Return (x, y) of the center of cell containing provided text 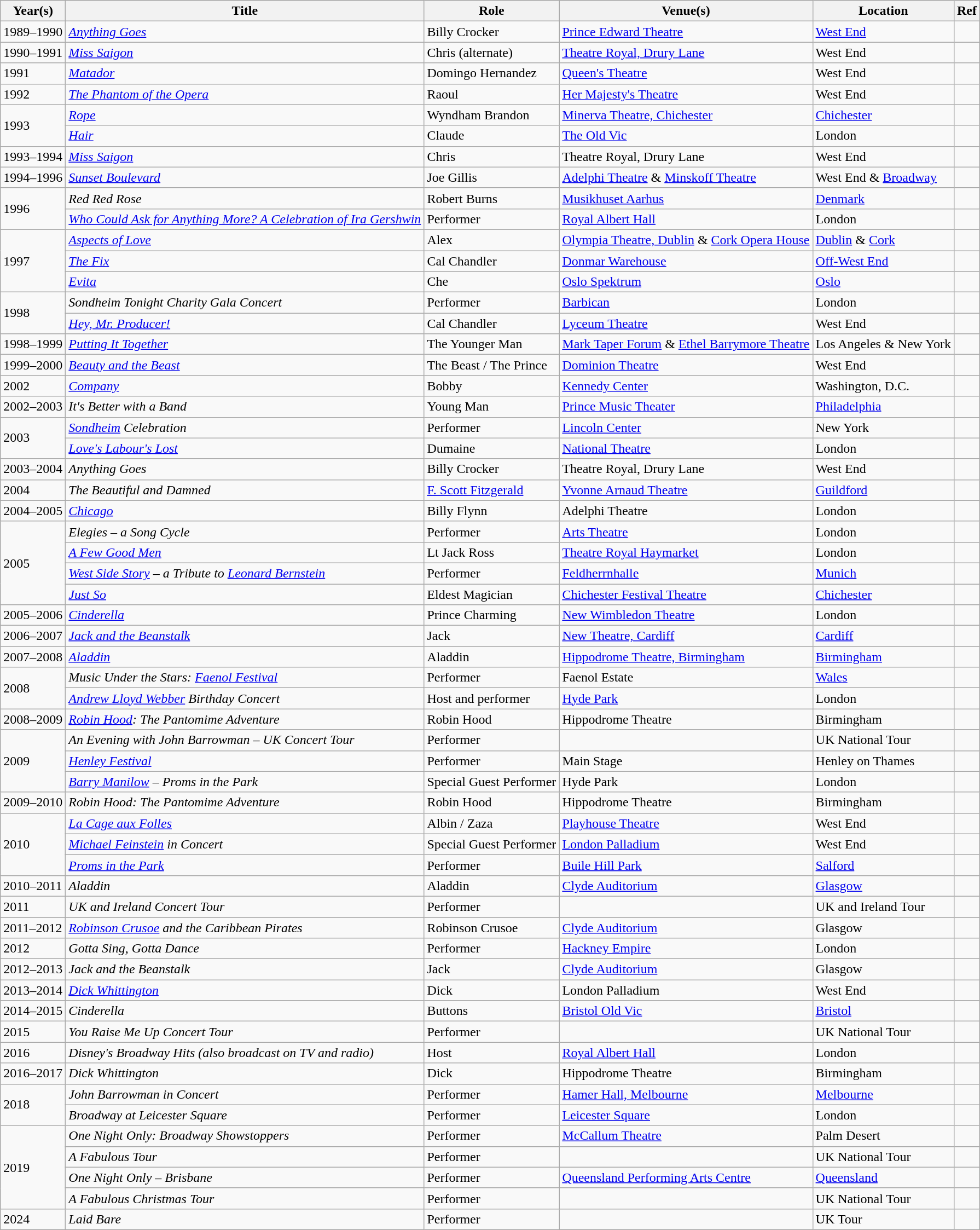
2002–2003 (33, 407)
Domingo Hernandez (491, 73)
You Raise Me Up Concert Tour (245, 1032)
Sunset Boulevard (245, 177)
Barbican (686, 303)
Chichester Festival Theatre (686, 594)
Alex (491, 240)
The Younger Man (491, 344)
2009 (33, 761)
Olympia Theatre, Dublin & Cork Opera House (686, 240)
Wyndham Brandon (491, 115)
New Theatre, Cardiff (686, 636)
Yvonne Arnaud Theatre (686, 490)
Bristol Old Vic (686, 1011)
Melbourne (883, 1094)
2011–2012 (33, 928)
Disney's Broadway Hits (also broadcast on TV and radio) (245, 1053)
Billy Flynn (491, 511)
Sondheim Celebration (245, 428)
A Fabulous Christmas Tour (245, 1198)
Buttons (491, 1011)
Henley Festival (245, 761)
Arts Theatre (686, 532)
Queensland (883, 1177)
Music Under the Stars: Faenol Festival (245, 678)
1999–2000 (33, 365)
Just So (245, 594)
Dublin & Cork (883, 240)
Raoul (491, 94)
Prince Charming (491, 615)
Her Majesty's Theatre (686, 94)
2009–2010 (33, 802)
A Few Good Men (245, 552)
An Evening with John Barrowman – UK Concert Tour (245, 740)
Company (245, 386)
Joe Gillis (491, 177)
The Fix (245, 261)
2005–2006 (33, 615)
Queensland Performing Arts Centre (686, 1177)
Red Red Rose (245, 198)
Who Could Ask for Anything More? A Celebration of Ira Gershwin (245, 219)
2018 (33, 1105)
Leicester Square (686, 1115)
Chris (alternate) (491, 53)
Robinson Crusoe (491, 928)
Denmark (883, 198)
Evita (245, 282)
Off-West End (883, 261)
2008 (33, 688)
Rope (245, 115)
1993 (33, 125)
2019 (33, 1167)
2002 (33, 386)
Guildford (883, 490)
Gotta Sing, Gotta Dance (245, 949)
The Phantom of the Opera (245, 94)
Adelphi Theatre (686, 511)
Lyceum Theatre (686, 324)
John Barrowman in Concert (245, 1094)
Chris (491, 157)
One Night Only – Brisbane (245, 1177)
Barry Manilow – Proms in the Park (245, 782)
Buile Hill Park (686, 865)
Dominion Theatre (686, 365)
Dumaine (491, 448)
Role (491, 11)
Salford (883, 865)
Putting It Together (245, 344)
1991 (33, 73)
Che (491, 282)
Feldherrnhalle (686, 573)
Palm Desert (883, 1136)
Bristol (883, 1011)
1990–1991 (33, 53)
2006–2007 (33, 636)
UK and Ireland Concert Tour (245, 906)
Bobby (491, 386)
Hey, Mr. Producer! (245, 324)
Host and performer (491, 698)
2005 (33, 563)
Lt Jack Ross (491, 552)
One Night Only: Broadway Showstoppers (245, 1136)
F. Scott Fitzgerald (491, 490)
Playhouse Theatre (686, 823)
Broadway at Leicester Square (245, 1115)
Ref (966, 11)
2012–2013 (33, 969)
Host (491, 1053)
Prince Edward Theatre (686, 32)
Lincoln Center (686, 428)
UK Tour (883, 1219)
2010 (33, 844)
West Side Story – a Tribute to Leonard Bernstein (245, 573)
Location (883, 11)
Main Stage (686, 761)
Washington, D.C. (883, 386)
Robinson Crusoe and the Caribbean Pirates (245, 928)
Year(s) (33, 11)
McCallum Theatre (686, 1136)
Henley on Thames (883, 761)
New York (883, 428)
Albin / Zaza (491, 823)
Munich (883, 573)
The Old Vic (686, 136)
Robert Burns (491, 198)
2004–2005 (33, 511)
Queen's Theatre (686, 73)
1993–1994 (33, 157)
2010–2011 (33, 886)
Elegies – a Song Cycle (245, 532)
Aspects of Love (245, 240)
Los Angeles & New York (883, 344)
2008–2009 (33, 719)
Adelphi Theatre & Minskoff Theatre (686, 177)
2004 (33, 490)
2016–2017 (33, 1073)
1996 (33, 209)
Beauty and the Beast (245, 365)
Philadelphia (883, 407)
Michael Feinstein in Concert (245, 844)
Mark Taper Forum & Ethel Barrymore Theatre (686, 344)
Hair (245, 136)
Minerva Theatre, Chichester (686, 115)
Laid Bare (245, 1219)
Proms in the Park (245, 865)
1997 (33, 261)
2011 (33, 906)
Sondheim Tonight Charity Gala Concert (245, 303)
Theatre Royal Haymarket (686, 552)
It's Better with a Band (245, 407)
2012 (33, 949)
Claude (491, 136)
Kennedy Center (686, 386)
Faenol Estate (686, 678)
Andrew Lloyd Webber Birthday Concert (245, 698)
Venue(s) (686, 11)
Young Man (491, 407)
Donmar Warehouse (686, 261)
1994–1996 (33, 177)
New Wimbledon Theatre (686, 615)
Oslo (883, 282)
Musikhuset Aarhus (686, 198)
2024 (33, 1219)
Chicago (245, 511)
La Cage aux Folles (245, 823)
Wales (883, 678)
Oslo Spektrum (686, 282)
Cardiff (883, 636)
Prince Music Theater (686, 407)
1989–1990 (33, 32)
Hippodrome Theatre, Birmingham (686, 657)
1998–1999 (33, 344)
Matador (245, 73)
2003–2004 (33, 469)
The Beautiful and Damned (245, 490)
2003 (33, 438)
1998 (33, 313)
Hamer Hall, Melbourne (686, 1094)
Love's Labour's Lost (245, 448)
Title (245, 11)
The Beast / The Prince (491, 365)
1992 (33, 94)
2015 (33, 1032)
National Theatre (686, 448)
West End & Broadway (883, 177)
2013–2014 (33, 990)
Eldest Magician (491, 594)
A Fabulous Tour (245, 1157)
2014–2015 (33, 1011)
Hackney Empire (686, 949)
UK and Ireland Tour (883, 906)
2007–2008 (33, 657)
2016 (33, 1053)
